From the cell containing the given text, extract its center point as [x, y] coordinate. 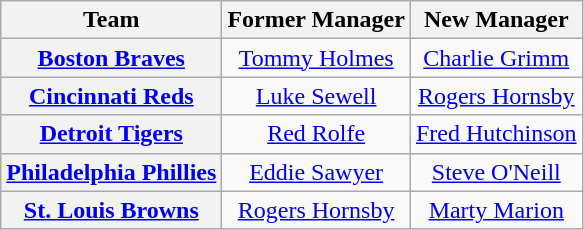
Former Manager [316, 20]
Steve O'Neill [496, 172]
Eddie Sawyer [316, 172]
Fred Hutchinson [496, 134]
Detroit Tigers [112, 134]
Tommy Holmes [316, 58]
Boston Braves [112, 58]
Team [112, 20]
Luke Sewell [316, 96]
Cincinnati Reds [112, 96]
Red Rolfe [316, 134]
St. Louis Browns [112, 210]
Philadelphia Phillies [112, 172]
New Manager [496, 20]
Charlie Grimm [496, 58]
Marty Marion [496, 210]
